Identify which cell holds the provided text, then report its [x, y] central coordinate. 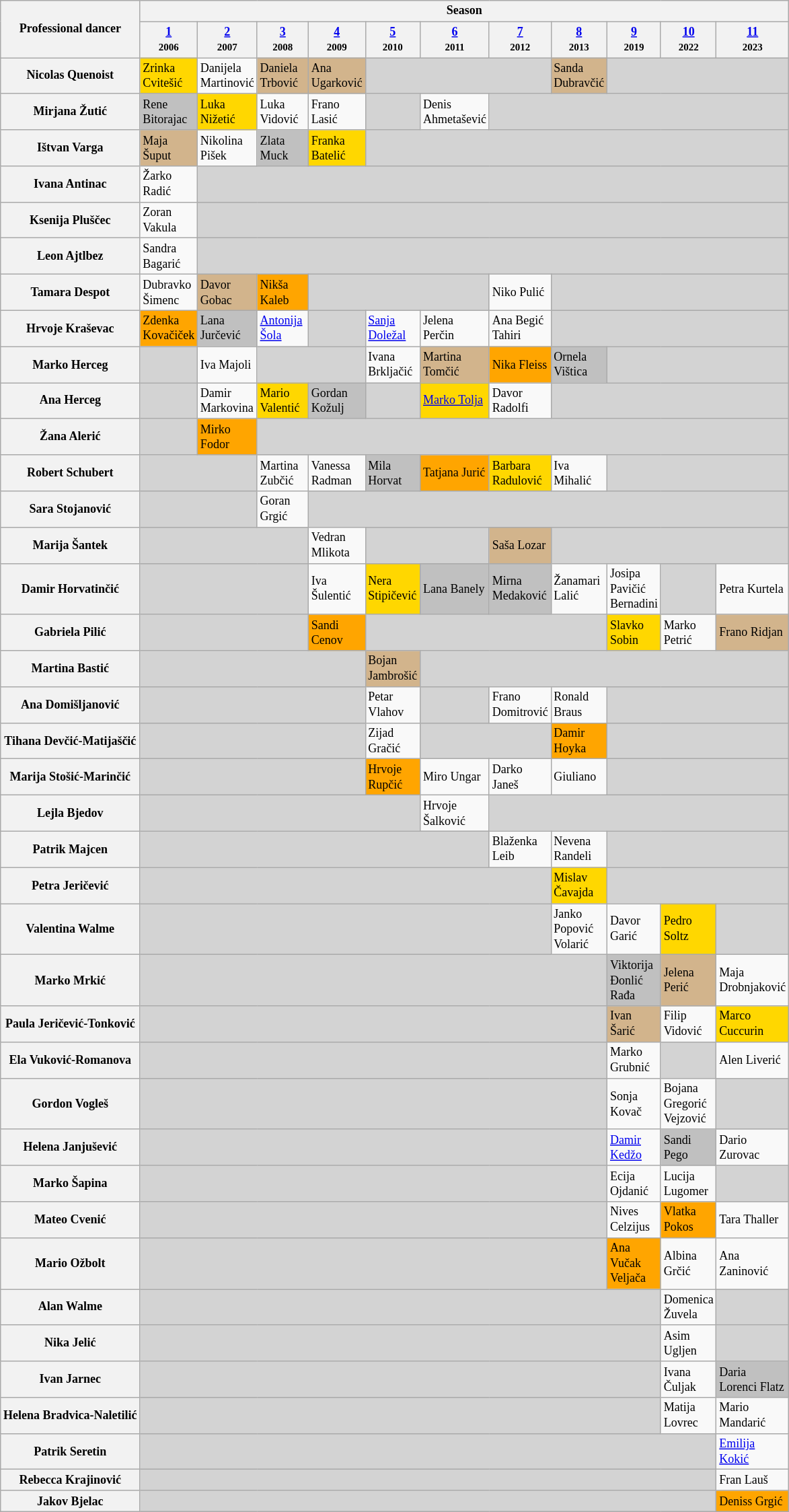
Sandra Bagarić [169, 256]
Zijad Gračić [393, 741]
Slavko Sobin [634, 633]
Žarko Radić [169, 184]
Tatjana Jurić [455, 473]
Damir Horvatinčić [70, 589]
Mirko Fodor [227, 437]
Ana Begić Tahiri [520, 328]
Nika Fleiss [520, 365]
Iva Majoli [227, 365]
Goran Grgić [283, 509]
Marko Grubnić [634, 1060]
Helena Janjušević [70, 1147]
Ivana Brkljačić [393, 365]
Ivana Antinac [70, 184]
Ivan Jarnec [70, 1379]
42009 [336, 40]
Daria Lorenci Flatz [753, 1379]
Mario Valentić [283, 401]
Patrik Majcen [70, 849]
Leon Ajtlbez [70, 256]
Mario Ožbolt [70, 1263]
Ivana Čuljak [689, 1379]
Emilija Kokić [753, 1451]
Ana Vučak Veljača [634, 1263]
Patrik Seretin [70, 1451]
Marko Mrkić [70, 980]
Mirna Medaković [520, 589]
Maja Šuput [169, 148]
Tamara Despot [70, 293]
Damir Kedžo [634, 1147]
Zrinka Cvitešić [169, 76]
Sonja Kovač [634, 1104]
Alen Liverić [753, 1060]
Ksenija Pluščec [70, 220]
Damir Hoyka [579, 741]
32008 [283, 40]
Nives Celzijus [634, 1220]
Petra Kurtela [753, 589]
Fran Lauš [753, 1480]
Gabriela Pilić [70, 633]
Saša Lozar [520, 545]
Hrvoje Šalković [455, 814]
Gordon Vogleš [70, 1104]
Ornela Vištica [579, 365]
Ana Domišljanović [70, 705]
Lucija Lugomer [689, 1184]
Franka Batelić [336, 148]
Maja Drobnjaković [753, 980]
Antonija Šola [283, 328]
Blaženka Leib [520, 849]
Alan Walme [70, 1307]
Helena Bradvica-Naletilić [70, 1416]
Nicolas Quenoist [70, 76]
Rebecca Krajinović [70, 1480]
Valentina Walme [70, 929]
Mario Mandarić [753, 1416]
Tara Thaller [753, 1220]
Dario Zurovac [753, 1147]
Niko Pulić [520, 293]
Josipa Pavičić Bernadini [634, 589]
Žana Alerić [70, 437]
Marko Šapina [70, 1184]
Davor Radolfi [520, 401]
Janko Popović Volarić [579, 929]
Mila Horvat [393, 473]
Deniss Grgić [753, 1501]
Barbara Radulović [520, 473]
Luka Nižetić [227, 112]
Mislav Čavajda [579, 886]
82013 [579, 40]
Rene Bitorajac [169, 112]
Giuliano [579, 777]
Tihana Devčić-Matijaščić [70, 741]
Ana Herceg [70, 401]
Domenica Žuvela [689, 1307]
22007 [227, 40]
92019 [634, 40]
Bojana Gregorić Vejzović [689, 1104]
Danijela Martinović [227, 76]
Viktorija Đonlić Rađa [634, 980]
Matija Lovrec [689, 1416]
Hrvoje Rupčić [393, 777]
Frano Lasić [336, 112]
Asim Ugljen [689, 1343]
Sanja Doležal [393, 328]
Martina Zubčić [283, 473]
Denis Ahmetašević [455, 112]
Marija Stošić-Marinčić [70, 777]
Albina Grčić [689, 1263]
Jelena Perčin [455, 328]
Zdenka Kovačiček [169, 328]
Luka Vidović [283, 112]
Paula Jeričević-Tonković [70, 1024]
Nera Stipičević [393, 589]
Marco Cuccurin [753, 1024]
Frano Ridjan [753, 633]
Hrvoje Kraševac [70, 328]
Vanessa Radman [336, 473]
12006 [169, 40]
Davor Garić [634, 929]
Ecija Ojdanić [634, 1184]
Ana Zaninović [753, 1263]
Marko Herceg [70, 365]
Darko Janeš [520, 777]
Season [464, 11]
Petar Vlahov [393, 705]
Ana Ugarković [336, 76]
112023 [753, 40]
Zoran Vakula [169, 220]
Bojan Jambrošić [393, 669]
Miro Ungar [455, 777]
Marija Šantek [70, 545]
Ela Vuković-Romanova [70, 1060]
Marko Petrić [689, 633]
Sandi Pego [689, 1147]
62011 [455, 40]
Lana Banely [455, 589]
Žanamari Lalić [579, 589]
Nevena Randeli [579, 849]
Mirjana Žutić [70, 112]
Martina Tomčić [455, 365]
Dubravko Šimenc [169, 293]
Jakov Bjelac [70, 1501]
Sara Stojanović [70, 509]
Lejla Bjedov [70, 814]
Sanda Dubravčić [579, 76]
Ištvan Varga [70, 148]
Nikša Kaleb [283, 293]
Gordan Kožulj [336, 401]
Nikolina Pišek [227, 148]
102022 [689, 40]
Frano Domitrović [520, 705]
Damir Markovina [227, 401]
Filip Vidović [689, 1024]
Petra Jeričević [70, 886]
Ronald Braus [579, 705]
Davor Gobac [227, 293]
Iva Mihalić [579, 473]
Sandi Cenov [336, 633]
Nika Jelić [70, 1343]
Mateo Cvenić [70, 1220]
Daniela Trbović [283, 76]
Lana Jurčević [227, 328]
Professional dancer [70, 30]
Pedro Soltz [689, 929]
Ivan Šarić [634, 1024]
52010 [393, 40]
Robert Schubert [70, 473]
72012 [520, 40]
Zlata Muck [283, 148]
Vlatka Pokos [689, 1220]
Marko Tolja [455, 401]
Vedran Mlikota [336, 545]
Martina Bastić [70, 669]
Jelena Perić [689, 980]
Iva Šulentić [336, 589]
